Pinpoint the cell where the given text exists, returning its [X, Y] midpoint coordinate. 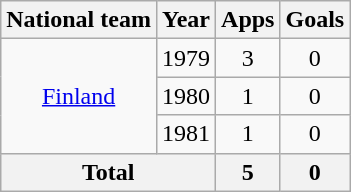
3 [248, 58]
National team [79, 20]
Year [186, 20]
Total [108, 172]
1979 [186, 58]
1981 [186, 134]
Goals [315, 20]
5 [248, 172]
Finland [79, 96]
1980 [186, 96]
Apps [248, 20]
